Search for the cell housing the specified text and yield its [X, Y] center coordinate. 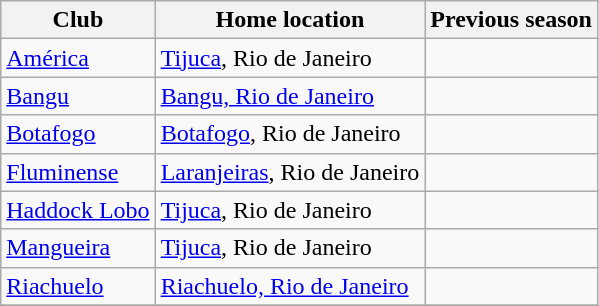
Botafogo [78, 134]
Mangueira [78, 248]
Home location [290, 20]
Bangu [78, 96]
América [78, 58]
Haddock Lobo [78, 210]
Laranjeiras, Rio de Janeiro [290, 172]
Botafogo, Rio de Janeiro [290, 134]
Fluminense [78, 172]
Club [78, 20]
Previous season [512, 20]
Riachuelo, Rio de Janeiro [290, 286]
Bangu, Rio de Janeiro [290, 96]
Riachuelo [78, 286]
